Find where the given text appears and provide that cell's center as (X, Y) coordinate. 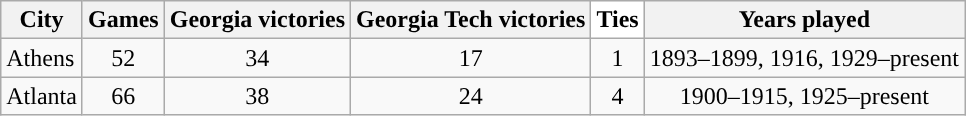
24 (471, 96)
1 (618, 58)
52 (123, 58)
Georgia Tech victories (471, 20)
1900–1915, 1925–present (804, 96)
City (42, 20)
4 (618, 96)
17 (471, 58)
Atlanta (42, 96)
Ties (618, 20)
1893–1899, 1916, 1929–present (804, 58)
38 (257, 96)
Games (123, 20)
Years played (804, 20)
Georgia victories (257, 20)
66 (123, 96)
Athens (42, 58)
34 (257, 58)
